Search for the cell housing the specified text and yield its (X, Y) center coordinate. 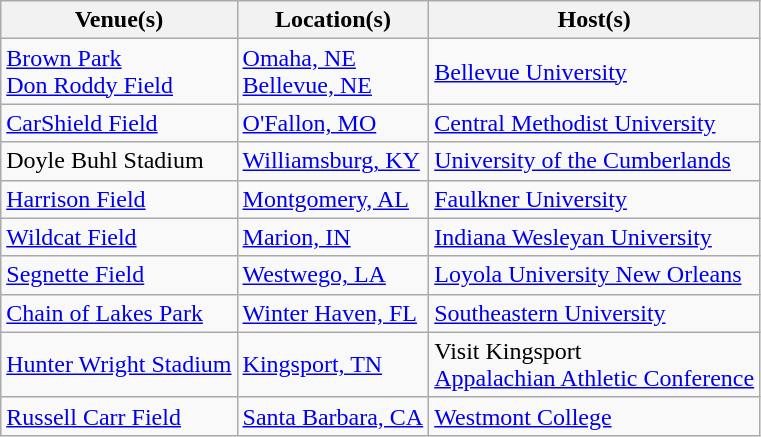
Venue(s) (119, 20)
Santa Barbara, CA (333, 416)
Wildcat Field (119, 237)
University of the Cumberlands (594, 161)
Southeastern University (594, 313)
Loyola University New Orleans (594, 275)
Chain of Lakes Park (119, 313)
CarShield Field (119, 123)
Brown ParkDon Roddy Field (119, 72)
Russell Carr Field (119, 416)
O'Fallon, MO (333, 123)
Central Methodist University (594, 123)
Kingsport, TN (333, 364)
Bellevue University (594, 72)
Segnette Field (119, 275)
Omaha, NEBellevue, NE (333, 72)
Doyle Buhl Stadium (119, 161)
Williamsburg, KY (333, 161)
Westwego, LA (333, 275)
Winter Haven, FL (333, 313)
Indiana Wesleyan University (594, 237)
Visit KingsportAppalachian Athletic Conference (594, 364)
Montgomery, AL (333, 199)
Marion, IN (333, 237)
Host(s) (594, 20)
Location(s) (333, 20)
Hunter Wright Stadium (119, 364)
Westmont College (594, 416)
Harrison Field (119, 199)
Faulkner University (594, 199)
